Locate the cell with the specified text and output its [X, Y] center coordinate. 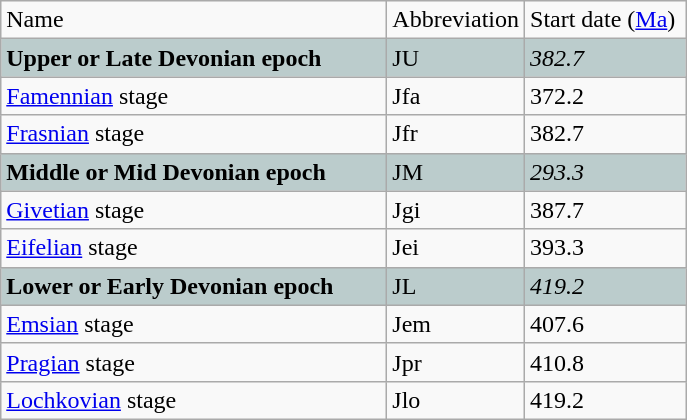
Name [194, 20]
Lower or Early Devonian epoch [194, 286]
Famennian stage [194, 96]
Upper or Late Devonian epoch [194, 58]
393.3 [606, 248]
372.2 [606, 96]
JU [456, 58]
Jgi [456, 210]
Jpr [456, 362]
Frasnian stage [194, 134]
Jfa [456, 96]
Start date (Ma) [606, 20]
Pragian stage [194, 362]
JM [456, 172]
Jem [456, 324]
Lochkovian stage [194, 400]
JL [456, 286]
407.6 [606, 324]
Abbreviation [456, 20]
Middle or Mid Devonian epoch [194, 172]
Eifelian stage [194, 248]
Jei [456, 248]
410.8 [606, 362]
387.7 [606, 210]
Givetian stage [194, 210]
293.3 [606, 172]
Emsian stage [194, 324]
Jfr [456, 134]
Jlo [456, 400]
